For the text-containing cell, return its midpoint in [x, y] coordinate format. 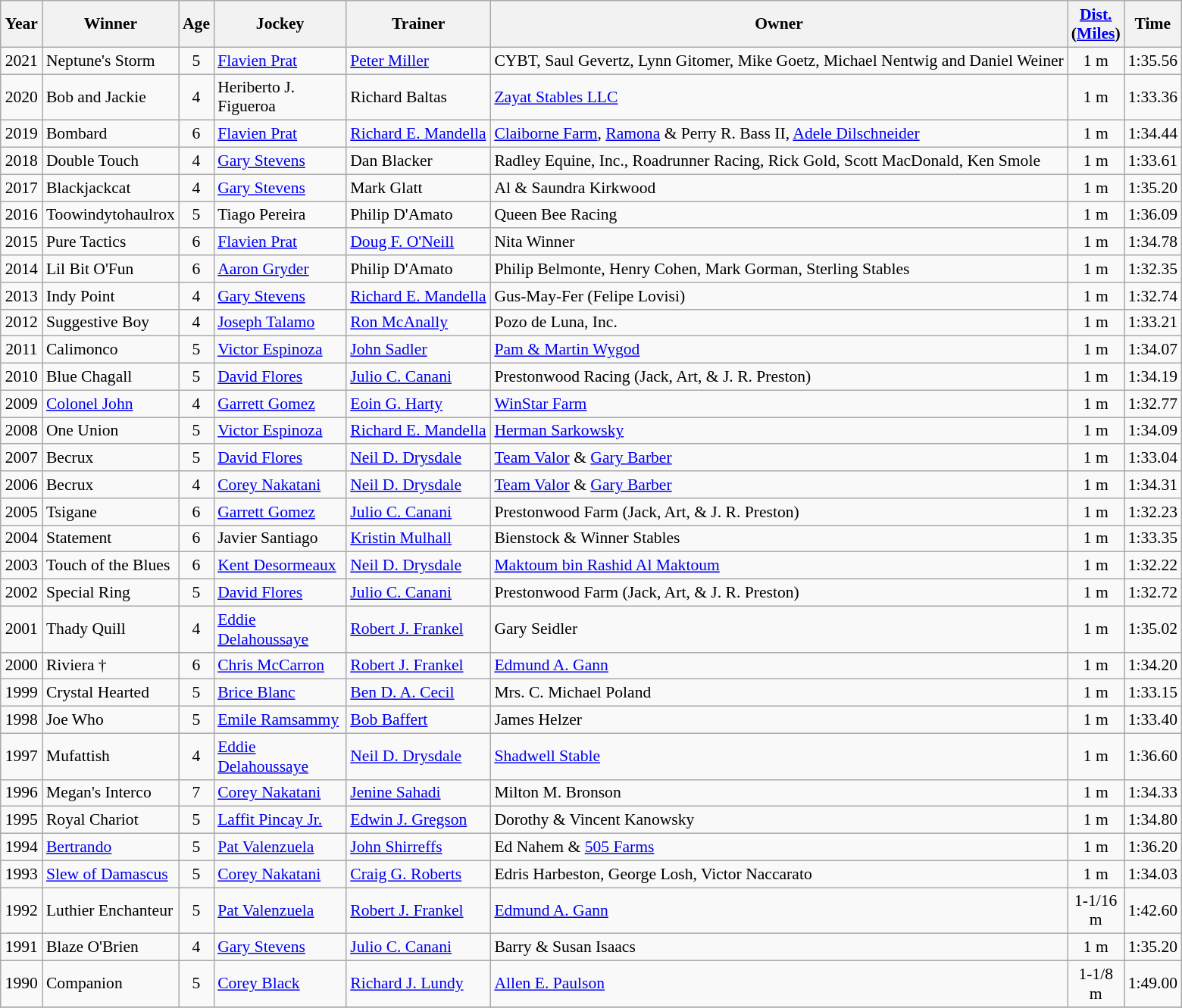
Ron McAnally [418, 323]
1:35.56 [1153, 61]
Touch of the Blues [111, 566]
1:33.36 [1153, 97]
1:32.74 [1153, 296]
Special Ring [111, 593]
1-1/8 m [1096, 985]
1994 [21, 847]
Year [21, 24]
Crystal Hearted [111, 693]
1993 [21, 874]
Lil Bit O'Fun [111, 269]
Mrs. C. Michael Poland [779, 693]
Companion [111, 985]
Ed Nahem & 505 Farms [779, 847]
Dorothy & Vincent Kanowsky [779, 820]
1:34.07 [1153, 350]
Thady Quill [111, 629]
2019 [21, 134]
WinStar Farm [779, 404]
1:32.72 [1153, 593]
Emile Ramsammy [280, 720]
1:36.09 [1153, 215]
Pure Tactics [111, 242]
1:33.15 [1153, 693]
Corey Black [280, 985]
Aaron Gryder [280, 269]
2021 [21, 61]
Statement [111, 538]
Toowindytohaulrox [111, 215]
Edris Harbeston, George Losh, Victor Naccarato [779, 874]
2001 [21, 629]
Milton M. Bronson [779, 793]
Bob and Jackie [111, 97]
1:34.31 [1153, 485]
Laffit Pincay Jr. [280, 820]
1:34.33 [1153, 793]
1:35.02 [1153, 629]
Megan's Interco [111, 793]
John Sadler [418, 350]
Dan Blacker [418, 161]
1:33.21 [1153, 323]
1:33.04 [1153, 458]
Riviera † [111, 666]
2020 [21, 97]
Kent Desormeaux [280, 566]
2009 [21, 404]
1990 [21, 985]
Chris McCarron [280, 666]
Gus-May-Fer (Felipe Lovisi) [779, 296]
CYBT, Saul Gevertz, Lynn Gitomer, Mike Goetz, Michael Nentwig and Daniel Weiner [779, 61]
2017 [21, 188]
2005 [21, 512]
1997 [21, 756]
Kristin Mulhall [418, 538]
1:34.80 [1153, 820]
Shadwell Stable [779, 756]
Joseph Talamo [280, 323]
1998 [21, 720]
Doug F. O'Neill [418, 242]
1:33.35 [1153, 538]
1991 [21, 947]
Ben D. A. Cecil [418, 693]
1:34.78 [1153, 242]
2014 [21, 269]
2016 [21, 215]
1:32.22 [1153, 566]
Radley Equine, Inc., Roadrunner Racing, Rick Gold, Scott MacDonald, Ken Smole [779, 161]
Tiago Pereira [280, 215]
2004 [21, 538]
Brice Blanc [280, 693]
Winner [111, 24]
1:34.09 [1153, 431]
Eoin G. Harty [418, 404]
Heriberto J. Figueroa [280, 97]
1:34.03 [1153, 874]
2008 [21, 431]
Bertrando [111, 847]
Royal Chariot [111, 820]
Herman Sarkowsky [779, 431]
1:34.20 [1153, 666]
Slew of Damascus [111, 874]
1:33.61 [1153, 161]
1999 [21, 693]
1:32.23 [1153, 512]
1996 [21, 793]
Tsigane [111, 512]
2002 [21, 593]
Barry & Susan Isaacs [779, 947]
Maktoum bin Rashid Al Maktoum [779, 566]
Zayat Stables LLC [779, 97]
Jockey [280, 24]
1:32.77 [1153, 404]
2012 [21, 323]
Colonel John [111, 404]
2013 [21, 296]
Time [1153, 24]
2011 [21, 350]
Javier Santiago [280, 538]
1:36.20 [1153, 847]
Peter Miller [418, 61]
2010 [21, 377]
Mufattish [111, 756]
Al & Saundra Kirkwood [779, 188]
2003 [21, 566]
Bienstock & Winner Stables [779, 538]
Owner [779, 24]
2006 [21, 485]
2015 [21, 242]
Jenine Sahadi [418, 793]
John Shirreffs [418, 847]
Bob Baffert [418, 720]
1-1/16 m [1096, 910]
Richard Baltas [418, 97]
Luthier Enchanteur [111, 910]
Neptune's Storm [111, 61]
Joe Who [111, 720]
1:42.60 [1153, 910]
Craig G. Roberts [418, 874]
Blaze O'Brien [111, 947]
1:32.35 [1153, 269]
1:33.40 [1153, 720]
2007 [21, 458]
Calimonco [111, 350]
Philip Belmonte, Henry Cohen, Mark Gorman, Sterling Stables [779, 269]
Allen E. Paulson [779, 985]
1:34.44 [1153, 134]
Double Touch [111, 161]
2000 [21, 666]
Bombard [111, 134]
2018 [21, 161]
Age [196, 24]
1:49.00 [1153, 985]
1995 [21, 820]
Blackjackcat [111, 188]
Edwin J. Gregson [418, 820]
Pam & Martin Wygod [779, 350]
Suggestive Boy [111, 323]
Prestonwood Racing (Jack, Art, & J. R. Preston) [779, 377]
Richard J. Lundy [418, 985]
Gary Seidler [779, 629]
James Helzer [779, 720]
One Union [111, 431]
Claiborne Farm, Ramona & Perry R. Bass II, Adele Dilschneider [779, 134]
7 [196, 793]
Trainer [418, 24]
Mark Glatt [418, 188]
Nita Winner [779, 242]
1:34.19 [1153, 377]
1:36.60 [1153, 756]
Dist. (Miles) [1096, 24]
1992 [21, 910]
Blue Chagall [111, 377]
Queen Bee Racing [779, 215]
Pozo de Luna, Inc. [779, 323]
Indy Point [111, 296]
